Provide the (X, Y) coordinate of the cell's center where the given text is located.  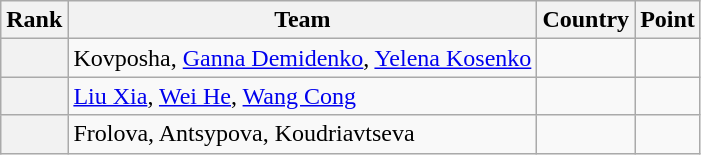
Frolova, Antsypova, Koudriavtseva (302, 134)
Country (586, 20)
Team (302, 20)
Liu Xia, Wei He, Wang Cong (302, 96)
Kovposha, Ganna Demidenko, Yelena Kosenko (302, 58)
Rank (34, 20)
Point (668, 20)
